Output the [x, y] coordinate of the center of the cell containing the given text.  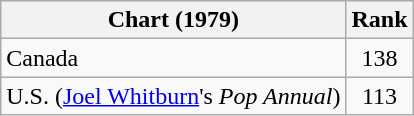
Rank [380, 20]
138 [380, 58]
Chart (1979) [174, 20]
Canada [174, 58]
113 [380, 96]
U.S. (Joel Whitburn's Pop Annual) [174, 96]
